Provide the [X, Y] coordinate of the cell's center where the given text is located.  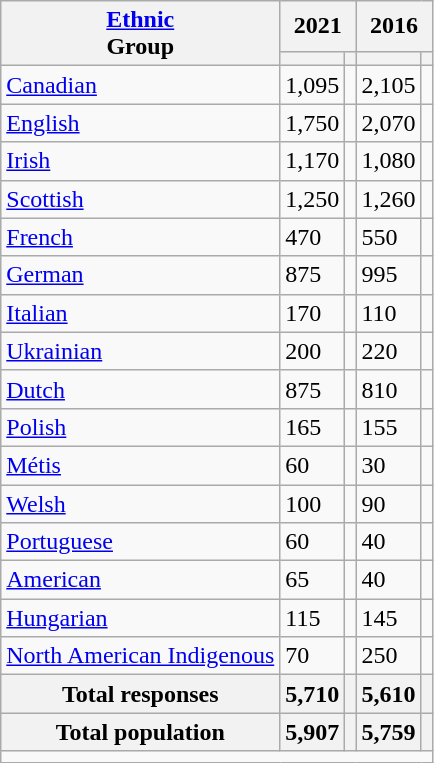
1,080 [388, 161]
German [140, 275]
250 [388, 656]
Polish [140, 427]
Irish [140, 161]
Portuguese [140, 542]
810 [388, 389]
70 [312, 656]
Dutch [140, 389]
Total responses [140, 694]
Métis [140, 465]
550 [388, 237]
65 [312, 580]
2,105 [388, 85]
French [140, 237]
Canadian [140, 85]
2,070 [388, 123]
American [140, 580]
470 [312, 237]
Italian [140, 313]
North American Indigenous [140, 656]
115 [312, 618]
5,610 [388, 694]
110 [388, 313]
90 [388, 503]
5,759 [388, 732]
30 [388, 465]
Scottish [140, 199]
2021 [318, 26]
1,170 [312, 161]
1,095 [312, 85]
EthnicGroup [140, 34]
145 [388, 618]
Total population [140, 732]
220 [388, 351]
Ukrainian [140, 351]
Welsh [140, 503]
2016 [394, 26]
Hungarian [140, 618]
1,260 [388, 199]
995 [388, 275]
English [140, 123]
170 [312, 313]
165 [312, 427]
100 [312, 503]
200 [312, 351]
5,710 [312, 694]
5,907 [312, 732]
1,750 [312, 123]
155 [388, 427]
1,250 [312, 199]
